Detect which cell encompasses the target text, then output its (X, Y) center coordinate. 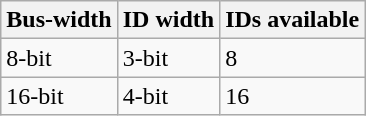
ID width (168, 20)
3-bit (168, 58)
Bus-width (59, 20)
IDs available (292, 20)
16-bit (59, 96)
16 (292, 96)
4-bit (168, 96)
8-bit (59, 58)
8 (292, 58)
